Capture the cell that displays the provided text and extract its [X, Y] central coordinate. 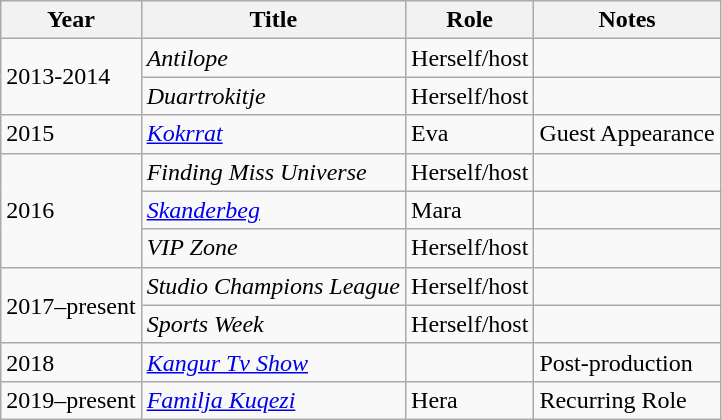
2015 [71, 134]
Recurring Role [627, 400]
Eva [470, 134]
2019–present [71, 400]
2018 [71, 362]
Hera [470, 400]
Role [470, 20]
Skanderbeg [273, 210]
VIP Zone [273, 248]
Duartrokitje [273, 96]
Kokrrat [273, 134]
Finding Miss Universe [273, 172]
2017–present [71, 305]
2013-2014 [71, 77]
Year [71, 20]
Antilope [273, 58]
2016 [71, 210]
Sports Week [273, 324]
Mara [470, 210]
Title [273, 20]
Post-production [627, 362]
Guest Appearance [627, 134]
Kangur Tv Show [273, 362]
Studio Champions League [273, 286]
Notes [627, 20]
Familja Kuqezi [273, 400]
